Provide the [X, Y] coordinate of the cell's center where the given text is located.  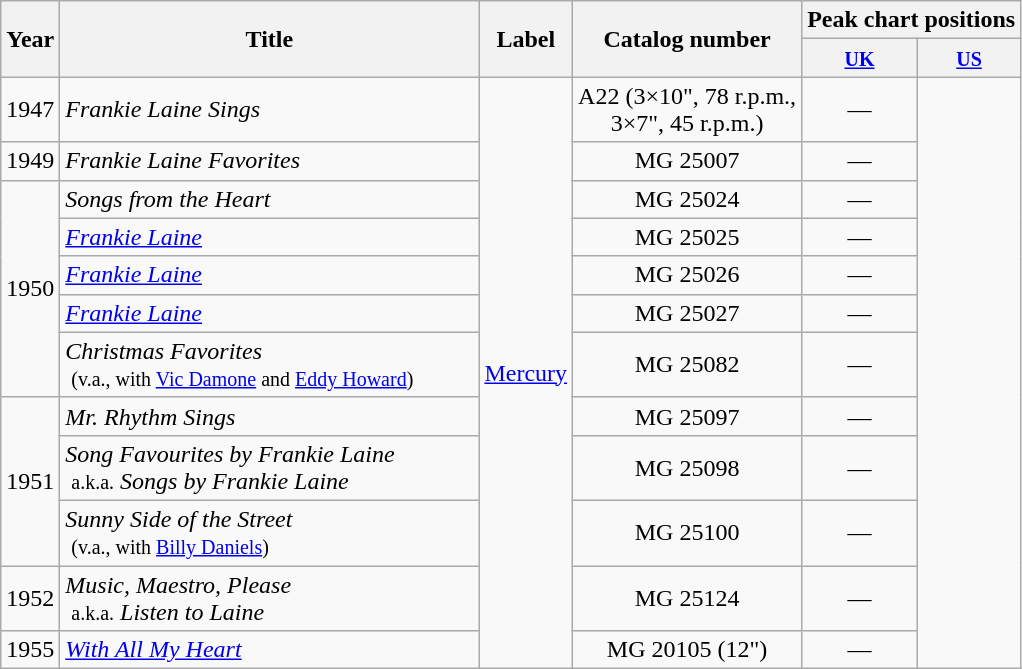
A22 (3×10", 78 r.p.m.,3×7", 45 r.p.m.) [688, 110]
Year [30, 39]
1947 [30, 110]
UK [860, 58]
MG 25082 [688, 364]
MG 25100 [688, 532]
MG 25025 [688, 237]
MG 25124 [688, 598]
Christmas Favorites (v.a., with Vic Damone and Eddy Howard) [270, 364]
Mr. Rhythm Sings [270, 416]
MG 20105 (12") [688, 650]
MG 25027 [688, 313]
Peak chart positions [912, 20]
Sunny Side of the Street (v.a., with Billy Daniels) [270, 532]
1952 [30, 598]
MG 25024 [688, 199]
Label [526, 39]
With All My Heart [270, 650]
Song Favourites by Frankie Laine a.k.a. Songs by Frankie Laine [270, 468]
US [968, 58]
MG 25026 [688, 275]
Title [270, 39]
Frankie Laine Sings [270, 110]
MG 25007 [688, 161]
Frankie Laine Favorites [270, 161]
1951 [30, 481]
1949 [30, 161]
MG 25098 [688, 468]
1955 [30, 650]
Catalog number [688, 39]
Songs from the Heart [270, 199]
MG 25097 [688, 416]
Mercury [526, 373]
1950 [30, 288]
Music, Maestro, Please a.k.a. Listen to Laine [270, 598]
